Scan for the cell matching the given text and deliver its (X, Y) coordinate at center. 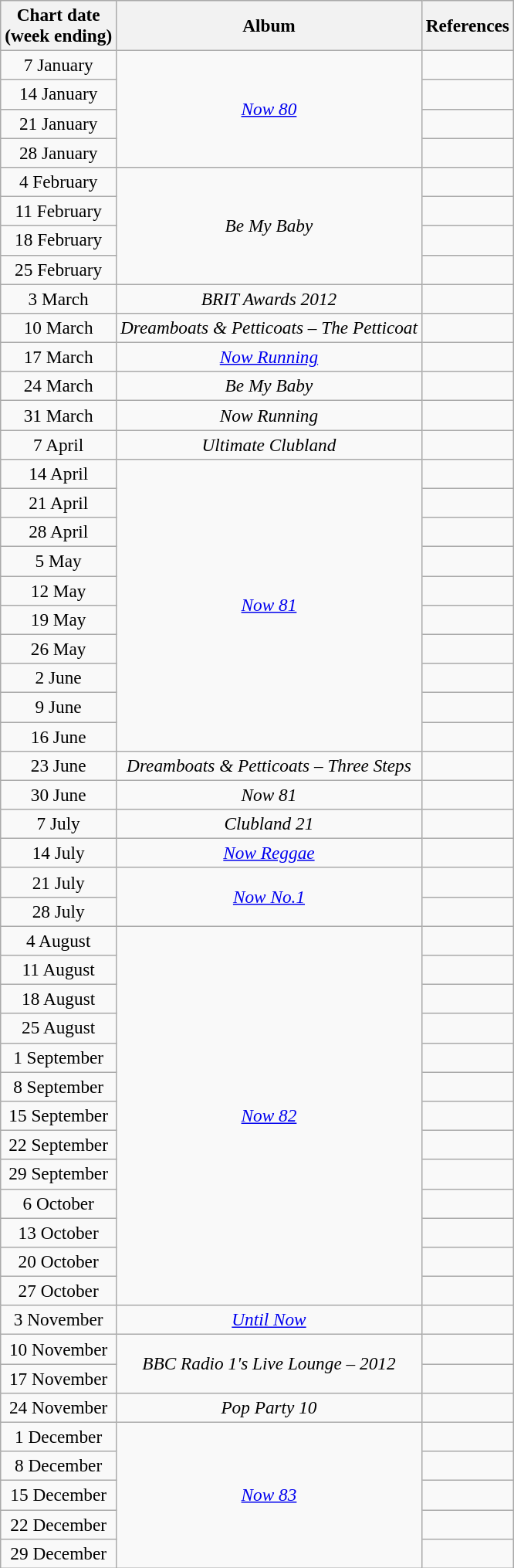
25 February (59, 270)
25 August (59, 1028)
Ultimate Clubland (269, 444)
Pop Party 10 (269, 1407)
BRIT Awards 2012 (269, 298)
19 May (59, 619)
Clubland 21 (269, 823)
8 December (59, 1466)
Now Reggae (269, 853)
10 November (59, 1349)
16 June (59, 736)
Album (269, 25)
28 July (59, 911)
28 January (59, 152)
17 March (59, 357)
29 September (59, 1174)
Dreamboats & Petticoats – Three Steps (269, 765)
31 March (59, 415)
6 October (59, 1203)
18 February (59, 240)
5 May (59, 561)
13 October (59, 1232)
22 December (59, 1524)
27 October (59, 1291)
7 April (59, 444)
18 August (59, 999)
26 May (59, 649)
17 November (59, 1378)
21 January (59, 124)
22 September (59, 1145)
9 June (59, 707)
28 April (59, 532)
Now 80 (269, 108)
Now No.1 (269, 897)
3 March (59, 298)
11 February (59, 211)
14 July (59, 853)
24 March (59, 386)
7 January (59, 65)
Now 83 (269, 1495)
12 May (59, 590)
23 June (59, 765)
1 December (59, 1437)
BBC Radio 1's Live Lounge – 2012 (269, 1363)
15 December (59, 1495)
29 December (59, 1553)
3 November (59, 1320)
2 June (59, 677)
24 November (59, 1407)
4 August (59, 940)
20 October (59, 1261)
14 January (59, 94)
Now 82 (269, 1115)
11 August (59, 969)
21 July (59, 882)
21 April (59, 503)
1 September (59, 1057)
References (468, 25)
10 March (59, 328)
Chart date(week ending) (59, 25)
15 September (59, 1115)
Dreamboats & Petticoats – The Petticoat (269, 328)
4 February (59, 182)
14 April (59, 473)
8 September (59, 1086)
Until Now (269, 1320)
30 June (59, 795)
7 July (59, 823)
